From the cell containing the given text, extract its center point as (X, Y) coordinate. 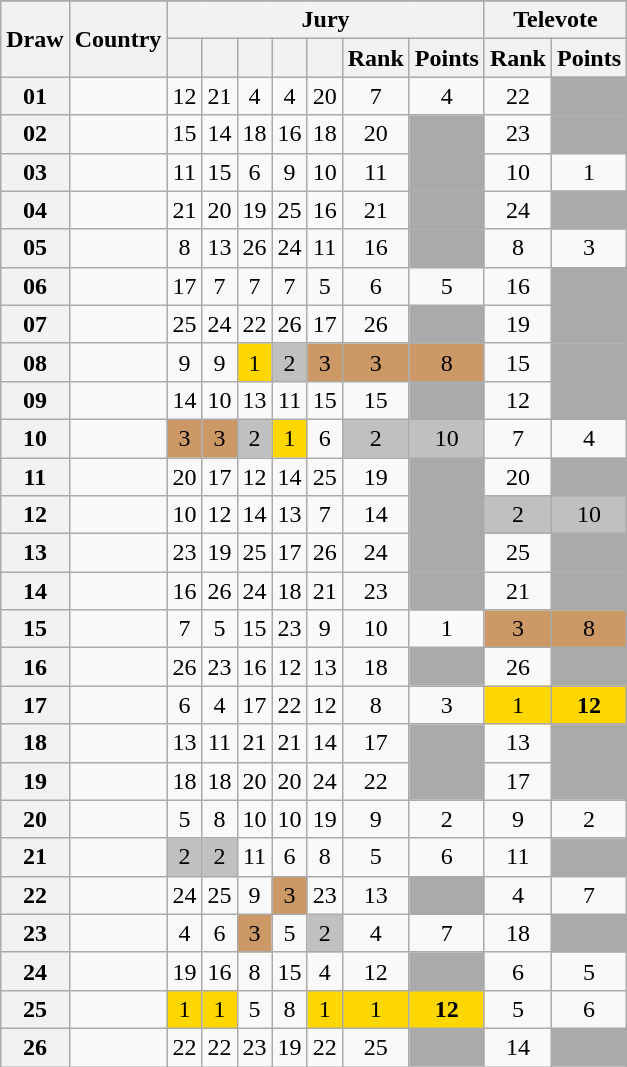
05 (35, 248)
09 (35, 400)
03 (35, 172)
06 (35, 286)
Country (118, 39)
Jury (326, 20)
04 (35, 210)
Draw (35, 39)
Televote (555, 20)
08 (35, 362)
01 (35, 96)
07 (35, 324)
02 (35, 134)
